Identify which cell holds the provided text, then report its (x, y) central coordinate. 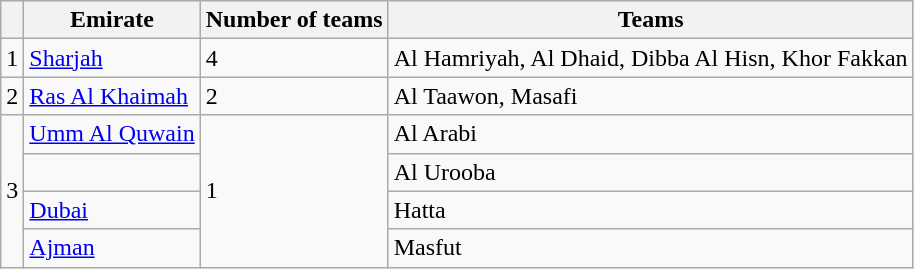
Umm Al Quwain (112, 134)
Hatta (650, 210)
Al Taawon, Masafi (650, 96)
3 (12, 191)
Al Urooba (650, 172)
Ras Al Khaimah (112, 96)
4 (294, 58)
Al Arabi (650, 134)
Dubai (112, 210)
Emirate (112, 20)
Ajman (112, 248)
Al Hamriyah, Al Dhaid, Dibba Al Hisn, Khor Fakkan (650, 58)
Teams (650, 20)
Sharjah (112, 58)
Masfut (650, 248)
Number of teams (294, 20)
